Extract the [X, Y] coordinate from the center of the cell holding the provided text.  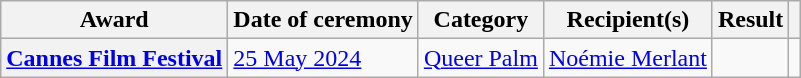
Award [114, 20]
Noémie Merlant [628, 58]
Recipient(s) [628, 20]
25 May 2024 [324, 58]
Category [480, 20]
Cannes Film Festival [114, 58]
Queer Palm [480, 58]
Result [750, 20]
Date of ceremony [324, 20]
